Pinpoint the cell where the given text exists, returning its (x, y) midpoint coordinate. 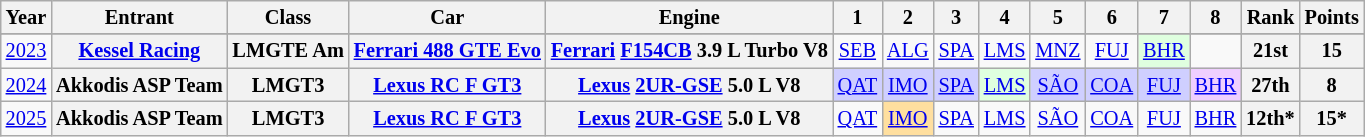
15 (1332, 51)
ALG (908, 51)
Kessel Racing (139, 51)
Ferrari 488 GTE Evo (448, 51)
Car (448, 17)
15* (1332, 118)
Points (1332, 17)
SEB (858, 51)
Entrant (139, 17)
3 (956, 17)
2024 (26, 85)
12th* (1270, 118)
2 (908, 17)
LMGTE Am (288, 51)
2025 (26, 118)
7 (1164, 17)
6 (1112, 17)
4 (1005, 17)
Year (26, 17)
Ferrari F154CB 3.9 L Turbo V8 (690, 51)
5 (1058, 17)
1 (858, 17)
Rank (1270, 17)
MNZ (1058, 51)
27th (1270, 85)
21st (1270, 51)
Engine (690, 17)
2023 (26, 51)
Class (288, 17)
